Determine the (x, y) coordinate at the center of the cell enclosing the given text.  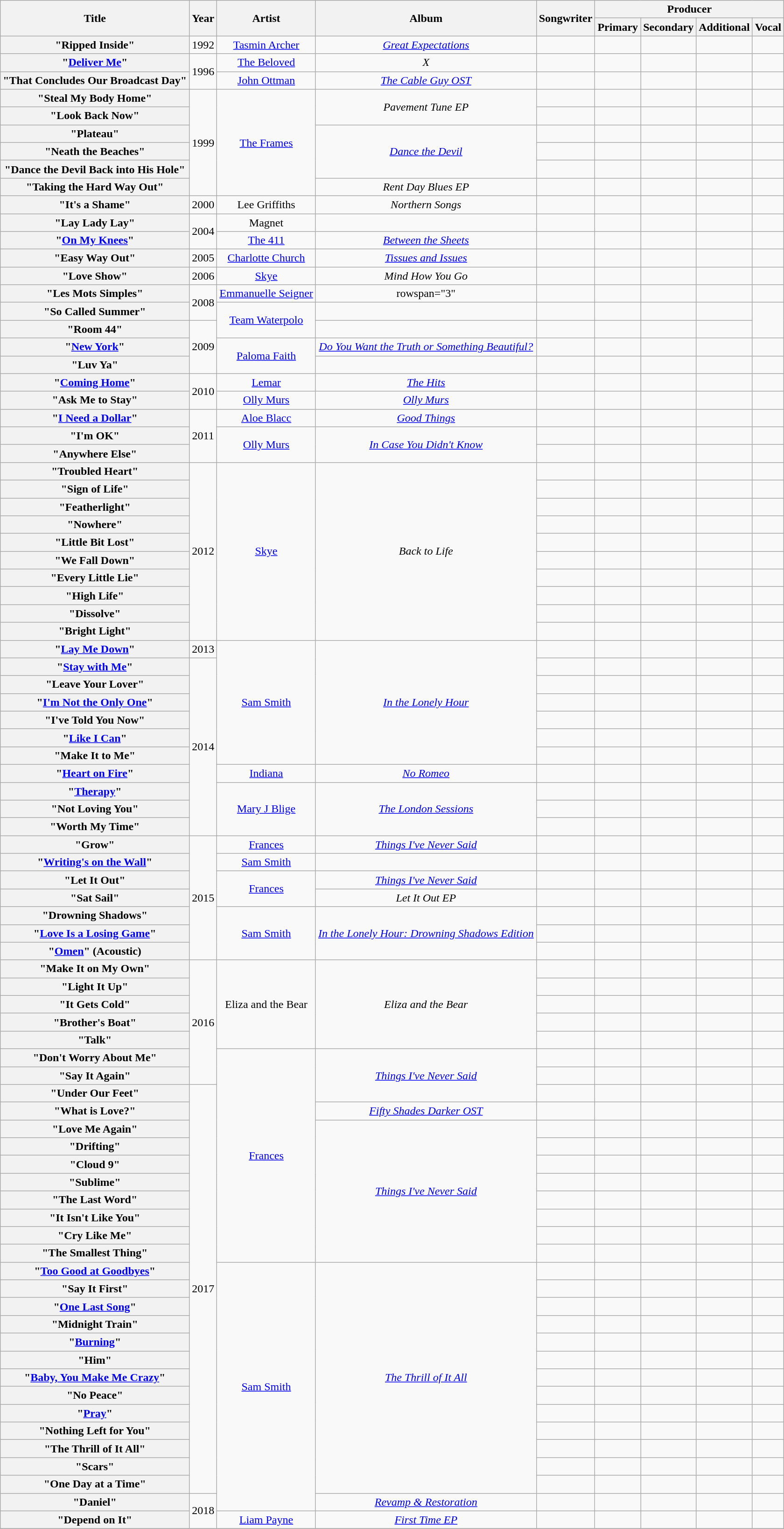
"Drowning Shadows" (95, 916)
Songwriter (566, 18)
"Lay Lady Lay" (95, 223)
"Don't Worry About Me" (95, 1057)
"Nowhere" (95, 525)
"Featherlight" (95, 507)
"Taking the Hard Way Out" (95, 187)
"Ripped Inside" (95, 45)
"Midnight Train" (95, 1324)
2015 (203, 898)
2012 (203, 551)
"I Need a Dollar" (95, 418)
Good Things (426, 418)
"I've Told You Now" (95, 720)
"Troubled Heart" (95, 471)
Paloma Faith (266, 356)
"So Called Summer" (95, 311)
"Plateau" (95, 134)
Producer (690, 9)
Indiana (266, 773)
"Worth My Time" (95, 827)
"Say It First" (95, 1289)
"Burning" (95, 1342)
"Sat Sail" (95, 898)
In the Lonely Hour: Drowning Shadows Edition (426, 933)
Album (426, 18)
Tasmin Archer (266, 45)
The Beloved (266, 63)
"Coming Home" (95, 382)
"Too Good at Goodbyes" (95, 1271)
"Stay with Me" (95, 667)
"Like I Can" (95, 738)
"Let It Out" (95, 880)
"Ask Me to Stay" (95, 400)
"High Life" (95, 596)
Secondary (668, 27)
"Nothing Left for You" (95, 1431)
Dance the Devil (426, 151)
Lee Griffiths (266, 204)
Title (95, 18)
1999 (203, 142)
"New York" (95, 347)
"Heart on Fire" (95, 773)
"Steal My Body Home" (95, 98)
The Cable Guy OST (426, 80)
"It's a Shame" (95, 204)
rowspan="3" (426, 294)
"Deliver Me" (95, 63)
"Brother's Boat" (95, 1022)
The Thrill of It All (426, 1377)
"Scars" (95, 1466)
The Hits (426, 382)
"Cloud 9" (95, 1164)
"Love Is a Losing Game" (95, 933)
Revamp & Restoration (426, 1502)
"Anywhere Else" (95, 453)
"It Isn't Like You" (95, 1218)
"I'm Not the Only One" (95, 702)
"Les Mots Simples" (95, 294)
"Drifting" (95, 1147)
Rent Day Blues EP (426, 187)
Primary (618, 27)
Let It Out EP (426, 898)
"Make It on My Own" (95, 969)
"Say It Again" (95, 1075)
"No Peace" (95, 1395)
"Dissolve" (95, 613)
Liam Payne (266, 1520)
"Love Show" (95, 276)
Northern Songs (426, 204)
X (426, 63)
2009 (203, 347)
"Daniel" (95, 1502)
"Writing's on the Wall" (95, 862)
Artist (266, 18)
"Every Little Lie" (95, 578)
"We Fall Down" (95, 560)
"One Last Song" (95, 1306)
2008 (203, 303)
"Look Back Now" (95, 116)
Fifty Shades Darker OST (426, 1111)
The 411 (266, 240)
Additional (724, 27)
"The Smallest Thing" (95, 1253)
"Him" (95, 1360)
"Love Me Again" (95, 1129)
Charlotte Church (266, 258)
Mary J Blige (266, 809)
2004 (203, 232)
2005 (203, 258)
"One Day at a Time" (95, 1484)
"The Thrill of It All" (95, 1449)
"Sublime" (95, 1182)
2000 (203, 204)
John Ottman (266, 80)
Tissues and Issues (426, 258)
"Sign of Life" (95, 489)
2010 (203, 391)
"Pray" (95, 1413)
"That Concludes Our Broadcast Day" (95, 80)
"Talk" (95, 1040)
Pavement Tune EP (426, 107)
"Dance the Devil Back into His Hole" (95, 169)
"Make It to Me" (95, 755)
Great Expectations (426, 45)
"Depend on It" (95, 1520)
"The Last Word" (95, 1200)
"It Gets Cold" (95, 1004)
"Not Loving You" (95, 809)
"Lay Me Down" (95, 649)
Emmanuelle Seigner (266, 294)
"Room 44" (95, 329)
"Light It Up" (95, 986)
"Leave Your Lover" (95, 684)
"Neath the Beaches" (95, 151)
"Omen" (Acoustic) (95, 951)
"On My Knees" (95, 240)
2011 (203, 436)
Vocal (768, 27)
"Under Our Feet" (95, 1093)
"Bright Light" (95, 631)
First Time EP (426, 1520)
Between the Sheets (426, 240)
In Case You Didn't Know (426, 444)
"Therapy" (95, 791)
Team Waterpolo (266, 320)
Do You Want the Truth or Something Beautiful? (426, 347)
Mind How You Go (426, 276)
2014 (203, 747)
2013 (203, 649)
"Grow" (95, 845)
"Easy Way Out" (95, 258)
Year (203, 18)
"I'm OK" (95, 436)
2017 (203, 1289)
2006 (203, 276)
"Baby, You Make Me Crazy" (95, 1378)
"Luv Ya" (95, 365)
The London Sessions (426, 809)
Aloe Blacc (266, 418)
2016 (203, 1022)
"Cry Like Me" (95, 1235)
Magnet (266, 223)
Back to Life (426, 551)
"What is Love?" (95, 1111)
Lemar (266, 382)
"Little Bit Lost" (95, 543)
In the Lonely Hour (426, 702)
1996 (203, 71)
2018 (203, 1511)
No Romeo (426, 773)
1992 (203, 45)
The Frames (266, 142)
